Return the (X, Y) coordinate for the center point of the cell that contains the specified text.  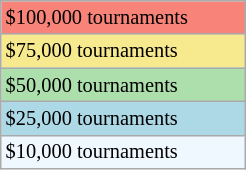
$10,000 tournaments (124, 152)
$75,000 tournaments (124, 51)
$50,000 tournaments (124, 85)
$100,000 tournaments (124, 17)
$25,000 tournaments (124, 118)
